Determine the [X, Y] coordinate at the center of the cell enclosing the given text.  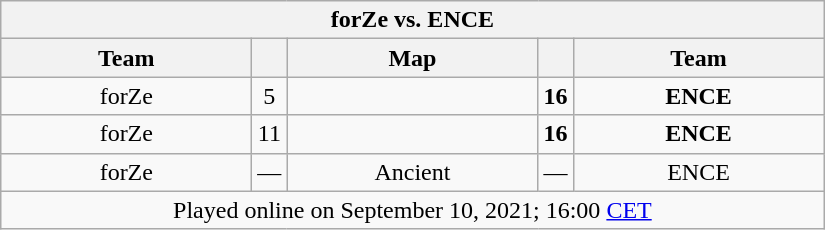
Played online on September 10, 2021; 16:00 CET [412, 210]
Map [412, 58]
Ancient [412, 172]
11 [270, 134]
5 [270, 96]
forZe vs. ENCE [412, 20]
